Identify which cell holds the provided text, then report its [x, y] central coordinate. 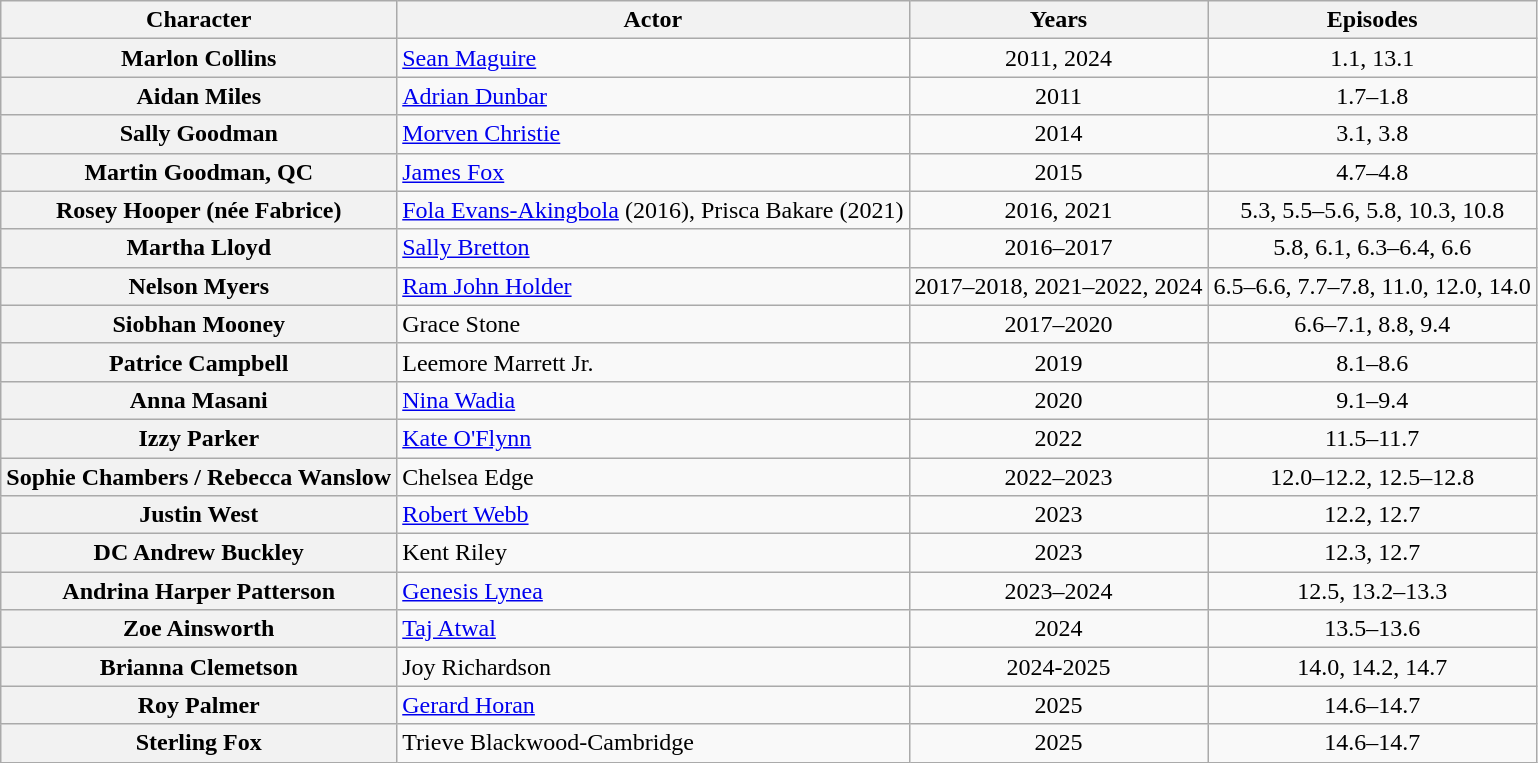
Nina Wadia [653, 400]
Izzy Parker [199, 438]
12.3, 12.7 [1372, 553]
Martin Goodman, QC [199, 172]
Leemore Marrett Jr. [653, 362]
Years [1058, 20]
6.6–7.1, 8.8, 9.4 [1372, 324]
Sophie Chambers / Rebecca Wanslow [199, 477]
11.5–11.7 [1372, 438]
Grace Stone [653, 324]
13.5–13.6 [1372, 629]
Joy Richardson [653, 667]
Trieve Blackwood-Cambridge [653, 743]
2011, 2024 [1058, 58]
Sally Goodman [199, 134]
Actor [653, 20]
Adrian Dunbar [653, 96]
Character [199, 20]
Martha Lloyd [199, 248]
James Fox [653, 172]
Kent Riley [653, 553]
4.7–4.8 [1372, 172]
DC Andrew Buckley [199, 553]
2022 [1058, 438]
Morven Christie [653, 134]
9.1–9.4 [1372, 400]
12.0–12.2, 12.5–12.8 [1372, 477]
2022–2023 [1058, 477]
Sally Bretton [653, 248]
Rosey Hooper (née Fabrice) [199, 210]
5.3, 5.5–5.6, 5.8, 10.3, 10.8 [1372, 210]
2017–2018, 2021–2022, 2024 [1058, 286]
Justin West [199, 515]
Sterling Fox [199, 743]
2024-2025 [1058, 667]
Episodes [1372, 20]
8.1–8.6 [1372, 362]
Siobhan Mooney [199, 324]
3.1, 3.8 [1372, 134]
5.8, 6.1, 6.3–6.4, 6.6 [1372, 248]
Marlon Collins [199, 58]
Taj Atwal [653, 629]
1.7–1.8 [1372, 96]
Brianna Clemetson [199, 667]
Chelsea Edge [653, 477]
2020 [1058, 400]
2011 [1058, 96]
2024 [1058, 629]
Nelson Myers [199, 286]
2014 [1058, 134]
1.1, 13.1 [1372, 58]
Roy Palmer [199, 705]
2016–2017 [1058, 248]
14.0, 14.2, 14.7 [1372, 667]
6.5–6.6, 7.7–7.8, 11.0, 12.0, 14.0 [1372, 286]
2023–2024 [1058, 591]
Gerard Horan [653, 705]
12.5, 13.2–13.3 [1372, 591]
Patrice Campbell [199, 362]
2016, 2021 [1058, 210]
2019 [1058, 362]
Fola Evans-Akingbola (2016), Prisca Bakare (2021) [653, 210]
Andrina Harper Patterson [199, 591]
Anna Masani [199, 400]
2015 [1058, 172]
Sean Maguire [653, 58]
Robert Webb [653, 515]
Zoe Ainsworth [199, 629]
Genesis Lynea [653, 591]
12.2, 12.7 [1372, 515]
Kate O'Flynn [653, 438]
Ram John Holder [653, 286]
2017–2020 [1058, 324]
Aidan Miles [199, 96]
